Return (x, y) of the center of cell containing provided text 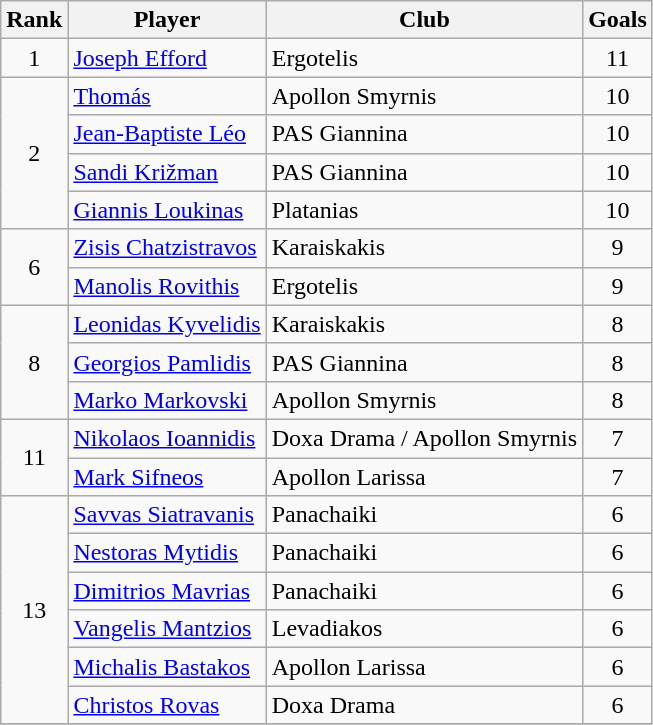
Nikolaos Ioannidis (167, 438)
Mark Sifneos (167, 477)
Savvas Siatravanis (167, 515)
2 (34, 153)
Dimitrios Mavrias (167, 591)
Joseph Efford (167, 58)
Manolis Rovithis (167, 286)
Thomás (167, 96)
Player (167, 20)
Rank (34, 20)
Marko Markovski (167, 400)
Platanias (424, 210)
Club (424, 20)
Levadiakos (424, 629)
Vangelis Mantzios (167, 629)
Sandi Križman (167, 172)
Christos Rovas (167, 705)
Doxa Drama / Apollon Smyrnis (424, 438)
Doxa Drama (424, 705)
13 (34, 610)
Giannis Loukinas (167, 210)
Jean-Baptiste Léo (167, 134)
Leonidas Kyvelidis (167, 324)
Zisis Chatzistravos (167, 248)
Georgios Pamlidis (167, 362)
Nestoras Mytidis (167, 553)
1 (34, 58)
Goals (618, 20)
Michalis Bastakos (167, 667)
